Locate the cell with the specified text and output its (X, Y) center coordinate. 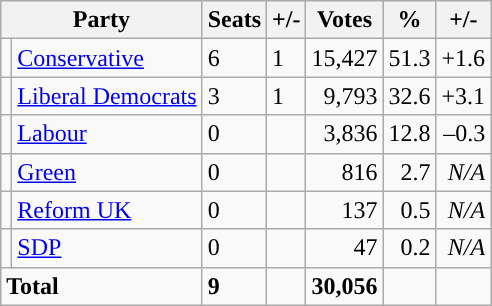
Party (102, 20)
Seats (234, 20)
Green (107, 172)
3,836 (344, 134)
+3.1 (464, 96)
32.6 (410, 96)
9,793 (344, 96)
816 (344, 172)
12.8 (410, 134)
Liberal Democrats (107, 96)
SDP (107, 248)
15,427 (344, 58)
Votes (344, 20)
0.5 (410, 210)
6 (234, 58)
% (410, 20)
0.2 (410, 248)
9 (234, 286)
Reform UK (107, 210)
3 (234, 96)
2.7 (410, 172)
51.3 (410, 58)
–0.3 (464, 134)
Labour (107, 134)
137 (344, 210)
Total (102, 286)
+1.6 (464, 58)
Conservative (107, 58)
47 (344, 248)
30,056 (344, 286)
